Determine the (X, Y) coordinate at the center of the cell enclosing the given text.  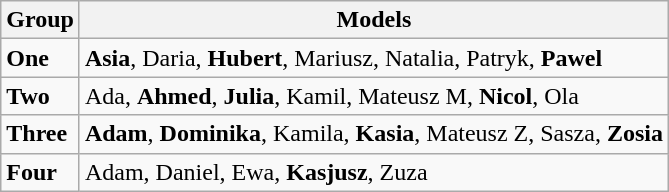
Ada, Ahmed, Julia, Kamil, Mateusz M, Nicol, Ola (374, 96)
Two (40, 96)
Adam, Dominika, Kamila, Kasia, Mateusz Z, Sasza, Zosia (374, 134)
Group (40, 20)
One (40, 58)
Models (374, 20)
Four (40, 172)
Three (40, 134)
Asia, Daria, Hubert, Mariusz, Natalia, Patryk, Pawel (374, 58)
Adam, Daniel, Ewa, Kasjusz, Zuza (374, 172)
